Pinpoint the cell where the given text exists, returning its [x, y] midpoint coordinate. 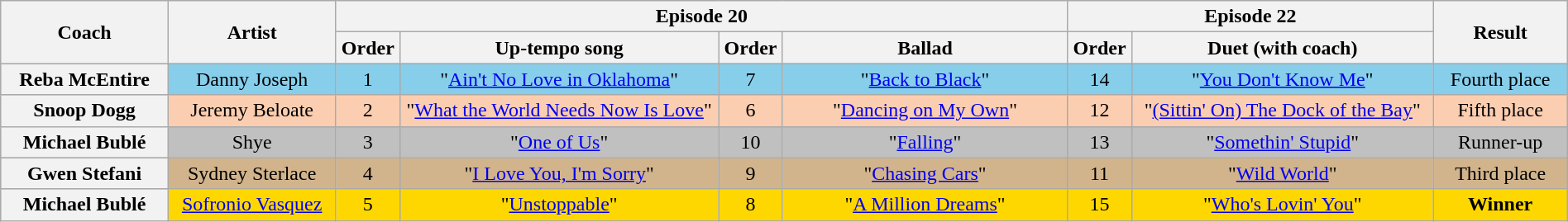
8 [751, 205]
"Unstoppable" [559, 205]
Coach [84, 32]
Fourth place [1500, 79]
6 [751, 111]
Danny Joseph [251, 79]
"I Love You, I'm Sorry" [559, 173]
11 [1100, 173]
Jeremy Beloate [251, 111]
3 [368, 142]
4 [368, 173]
Episode 22 [1250, 17]
"Who's Lovin' You" [1282, 205]
1 [368, 79]
"Falling" [925, 142]
Duet (with coach) [1282, 48]
5 [368, 205]
Third place [1500, 173]
Snoop Dogg [84, 111]
2 [368, 111]
"What the World Needs Now Is Love" [559, 111]
"A Million Dreams" [925, 205]
12 [1100, 111]
Result [1500, 32]
Runner-up [1500, 142]
14 [1100, 79]
"Dancing on My Own" [925, 111]
Reba McEntire [84, 79]
10 [751, 142]
15 [1100, 205]
Episode 20 [701, 17]
Fifth place [1500, 111]
13 [1100, 142]
"You Don't Know Me" [1282, 79]
"Chasing Cars" [925, 173]
Sydney Sterlace [251, 173]
9 [751, 173]
Gwen Stefani [84, 173]
"Back to Black" [925, 79]
"Somethin' Stupid" [1282, 142]
"Wild World" [1282, 173]
"Ain't No Love in Oklahoma" [559, 79]
"(Sittin' On) The Dock of the Bay" [1282, 111]
Up-tempo song [559, 48]
Sofronio Vasquez [251, 205]
7 [751, 79]
"One of Us" [559, 142]
Artist [251, 32]
Shye [251, 142]
Ballad [925, 48]
Winner [1500, 205]
